Extract the [X, Y] coordinate from the center of the cell holding the provided text.  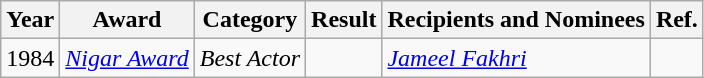
Year [30, 20]
Jameel Fakhri [516, 58]
Category [250, 20]
Result [344, 20]
Award [127, 20]
Recipients and Nominees [516, 20]
1984 [30, 58]
Best Actor [250, 58]
Ref. [676, 20]
Nigar Award [127, 58]
